Find where the given text appears and provide that cell's center as [X, Y] coordinate. 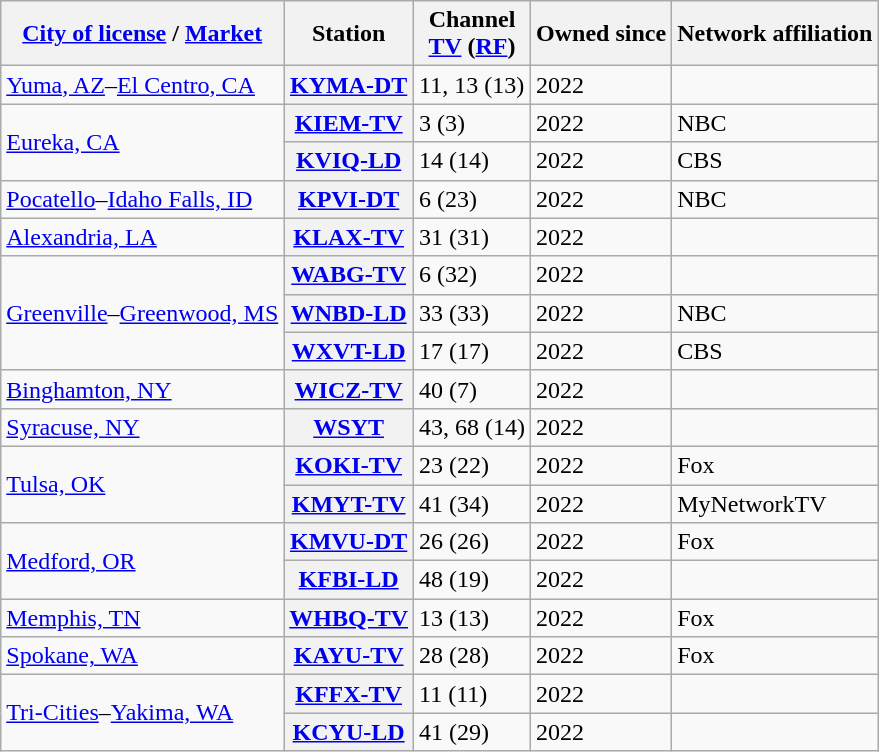
KFBI-LD [349, 580]
Tulsa, OK [142, 484]
WICZ-TV [349, 389]
6 (32) [472, 275]
Alexandria, LA [142, 237]
40 (7) [472, 389]
17 (17) [472, 351]
11, 13 (13) [472, 85]
KVIQ-LD [349, 161]
KMYT-TV [349, 503]
KOKI-TV [349, 465]
WXVT-LD [349, 351]
MyNetworkTV [775, 503]
11 (11) [472, 694]
KYMA-DT [349, 85]
43, 68 (14) [472, 427]
41 (34) [472, 503]
48 (19) [472, 580]
KAYU-TV [349, 656]
Eureka, CA [142, 142]
Network affiliation [775, 34]
ChannelTV (RF) [472, 34]
WABG-TV [349, 275]
KFFX-TV [349, 694]
31 (31) [472, 237]
WHBQ-TV [349, 618]
14 (14) [472, 161]
KLAX-TV [349, 237]
KPVI-DT [349, 199]
28 (28) [472, 656]
WNBD-LD [349, 313]
WSYT [349, 427]
Medford, OR [142, 561]
6 (23) [472, 199]
KIEM-TV [349, 123]
Tri-Cities–Yakima, WA [142, 713]
Station [349, 34]
Memphis, TN [142, 618]
Syracuse, NY [142, 427]
13 (13) [472, 618]
City of license / Market [142, 34]
Greenville–Greenwood, MS [142, 313]
33 (33) [472, 313]
Binghamton, NY [142, 389]
Yuma, AZ–El Centro, CA [142, 85]
Spokane, WA [142, 656]
KMVU-DT [349, 542]
3 (3) [472, 123]
23 (22) [472, 465]
Pocatello–Idaho Falls, ID [142, 199]
41 (29) [472, 732]
KCYU-LD [349, 732]
Owned since [602, 34]
26 (26) [472, 542]
